Detect which cell encompasses the target text, then output its [x, y] center coordinate. 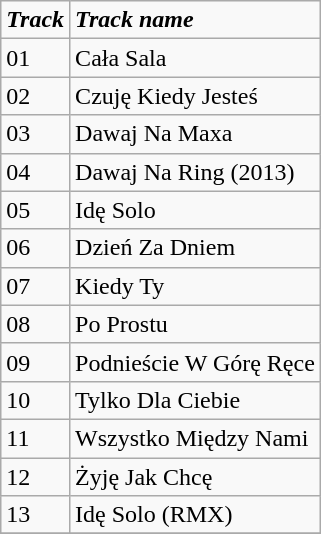
Idę Solo [196, 210]
Czuję Kiedy Jesteś [196, 96]
05 [36, 210]
Kiedy Ty [196, 286]
06 [36, 248]
Żyję Jak Chcę [196, 477]
Track name [196, 20]
Dawaj Na Ring (2013) [196, 172]
Dzień Za Dniem [196, 248]
Dawaj Na Maxa [196, 134]
02 [36, 96]
03 [36, 134]
11 [36, 438]
Wszystko Między Nami [196, 438]
13 [36, 515]
Idę Solo (RMX) [196, 515]
Cała Sala [196, 58]
04 [36, 172]
Po Prostu [196, 324]
10 [36, 400]
Podnieście W Górę Ręce [196, 362]
07 [36, 286]
12 [36, 477]
09 [36, 362]
Tylko Dla Ciebie [196, 400]
01 [36, 58]
08 [36, 324]
Track [36, 20]
